Provide the (X, Y) coordinate of the cell's center where the given text is located.  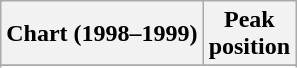
Peakposition (249, 34)
Chart (1998–1999) (102, 34)
